Capture the cell that displays the provided text and extract its (x, y) central coordinate. 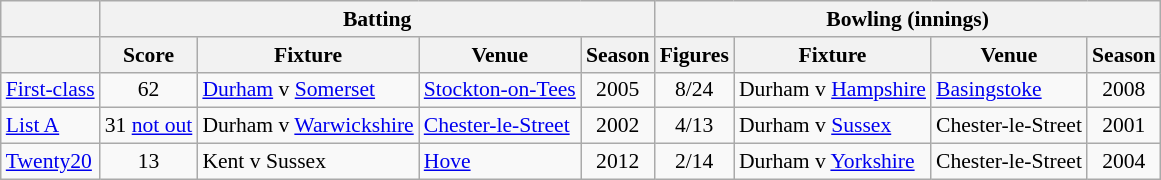
Durham v Sussex (832, 126)
62 (149, 90)
2001 (1124, 126)
Durham v Somerset (308, 90)
Basingstoke (1009, 90)
Kent v Sussex (308, 162)
Score (149, 55)
List A (50, 126)
Hove (500, 162)
Bowling (innings) (908, 19)
Batting (378, 19)
2/14 (694, 162)
First-class (50, 90)
31 not out (149, 126)
2008 (1124, 90)
2004 (1124, 162)
2005 (618, 90)
2002 (618, 126)
2012 (618, 162)
Durham v Hampshire (832, 90)
8/24 (694, 90)
Twenty20 (50, 162)
4/13 (694, 126)
Durham v Warwickshire (308, 126)
Durham v Yorkshire (832, 162)
Figures (694, 55)
Stockton-on-Tees (500, 90)
13 (149, 162)
